For the text-containing cell, return its midpoint in (X, Y) coordinate format. 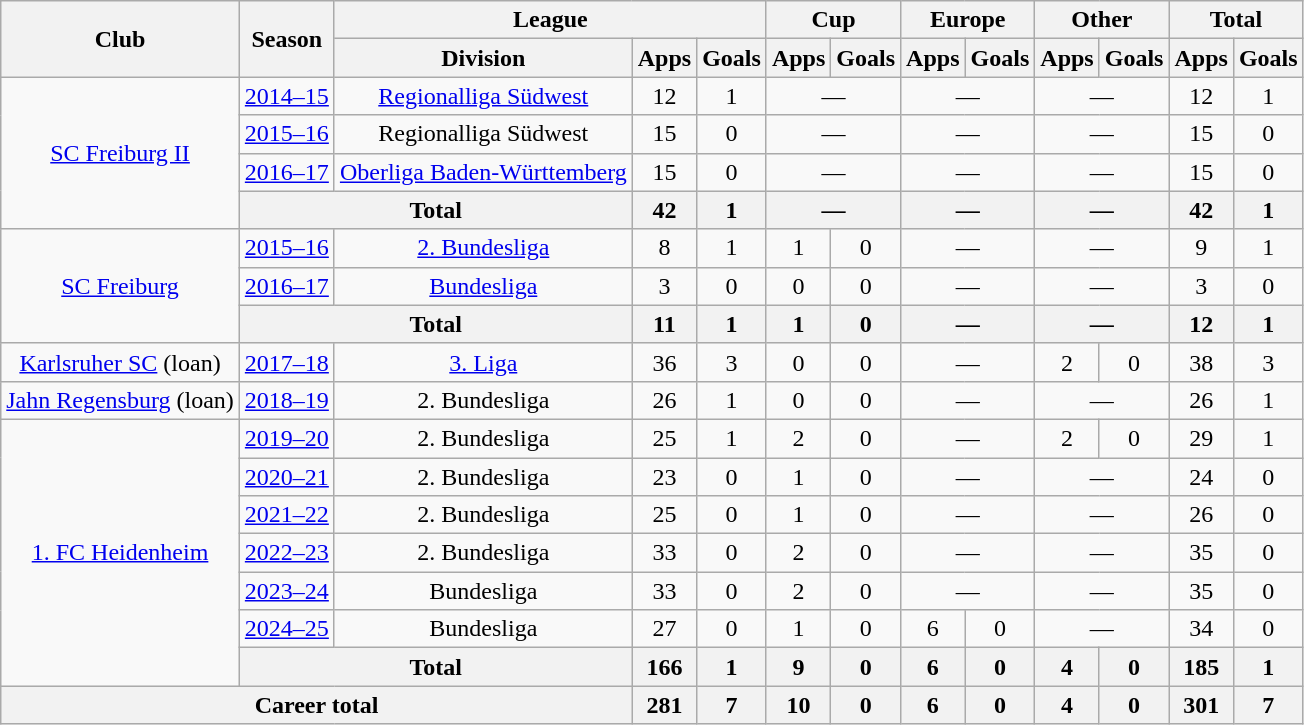
Career total (316, 705)
3. Liga (483, 362)
2018–19 (286, 400)
38 (1201, 362)
Other (1102, 20)
Jahn Regensburg (loan) (120, 400)
Europe (968, 20)
2017–18 (286, 362)
2020–21 (286, 477)
Division (483, 58)
10 (798, 705)
185 (1201, 667)
Karlsruher SC (loan) (120, 362)
24 (1201, 477)
34 (1201, 629)
27 (664, 629)
8 (664, 248)
36 (664, 362)
281 (664, 705)
Club (120, 39)
Oberliga Baden-Württemberg (483, 172)
2024–25 (286, 629)
166 (664, 667)
2019–20 (286, 438)
League (550, 20)
29 (1201, 438)
23 (664, 477)
2022–23 (286, 553)
301 (1201, 705)
2023–24 (286, 591)
Season (286, 39)
Cup (833, 20)
2014–15 (286, 96)
1. FC Heidenheim (120, 552)
11 (664, 324)
2021–22 (286, 515)
SC Freiburg (120, 286)
SC Freiburg II (120, 153)
